Locate the cell with the specified text and output its (x, y) center coordinate. 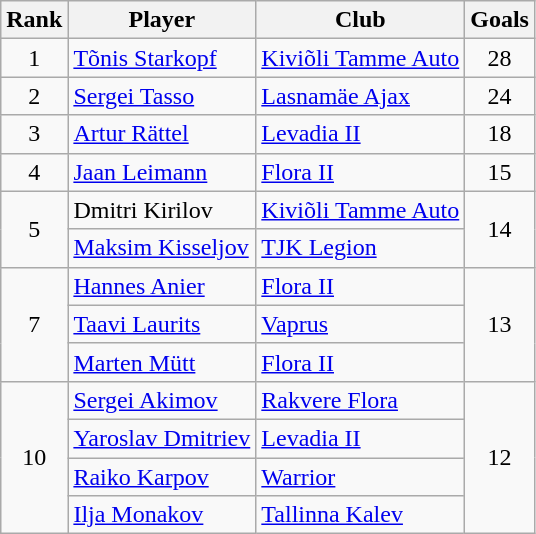
Sergei Tasso (162, 96)
Lasnamäe Ajax (360, 96)
24 (500, 96)
Yaroslav Dmitriev (162, 438)
28 (500, 58)
Artur Rättel (162, 134)
Player (162, 20)
Rank (34, 20)
Tõnis Starkopf (162, 58)
Dmitri Kirilov (162, 210)
Club (360, 20)
18 (500, 134)
Marten Mütt (162, 362)
Sergei Akimov (162, 400)
Ilja Monakov (162, 515)
10 (34, 457)
13 (500, 324)
Warrior (360, 477)
3 (34, 134)
TJK Legion (360, 248)
Goals (500, 20)
15 (500, 172)
1 (34, 58)
14 (500, 229)
5 (34, 229)
7 (34, 324)
Hannes Anier (162, 286)
12 (500, 457)
Rakvere Flora (360, 400)
Taavi Laurits (162, 324)
Vaprus (360, 324)
Maksim Kisseljov (162, 248)
Raiko Karpov (162, 477)
Jaan Leimann (162, 172)
Tallinna Kalev (360, 515)
2 (34, 96)
4 (34, 172)
